Identify which cell holds the provided text, then report its [x, y] central coordinate. 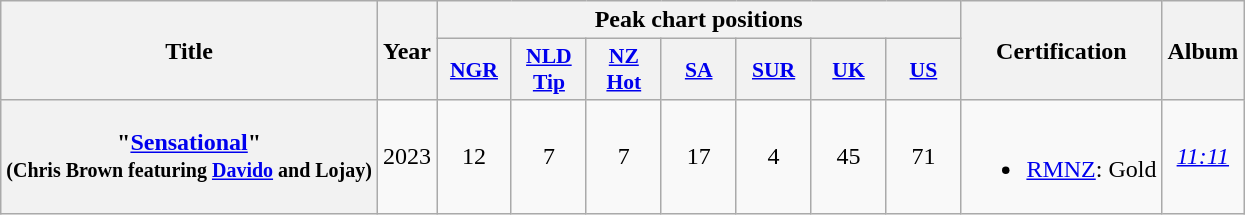
NZ Hot [624, 70]
17 [698, 156]
11:11 [1203, 156]
Title [190, 50]
71 [924, 156]
4 [774, 156]
NLD Tip [548, 70]
2023 [406, 156]
"Sensational"(Chris Brown featuring Davido and Lojay) [190, 156]
UK [848, 70]
SA [698, 70]
Certification [1062, 50]
12 [474, 156]
Peak chart positions [699, 20]
RMNZ: Gold [1062, 156]
Album [1203, 50]
Year [406, 50]
NGR [474, 70]
45 [848, 156]
SUR [774, 70]
US [924, 70]
